From the cell containing the given text, extract its center point as (X, Y) coordinate. 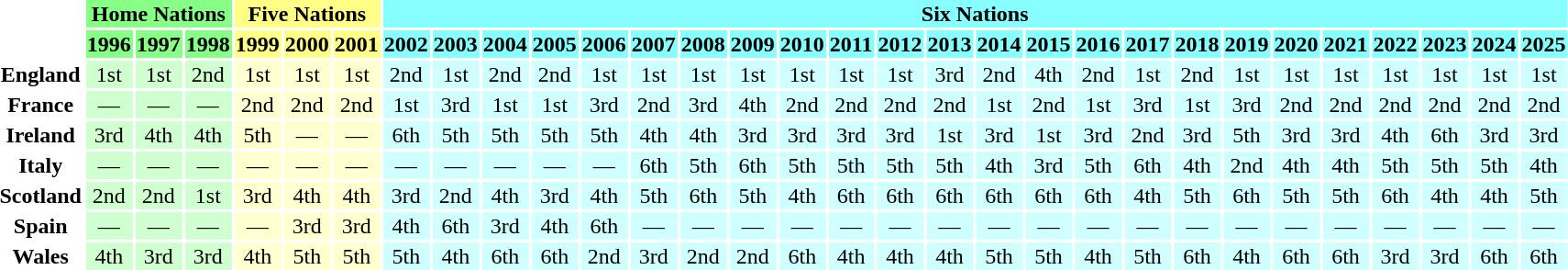
2017 (1148, 44)
2015 (1049, 44)
2013 (950, 44)
1997 (158, 44)
Home Nations (158, 14)
2007 (653, 44)
1996 (108, 44)
2011 (851, 44)
2014 (999, 44)
2022 (1396, 44)
2001 (356, 44)
2006 (603, 44)
1998 (207, 44)
2020 (1297, 44)
Five Nations (306, 14)
2003 (455, 44)
2008 (702, 44)
Six Nations (975, 14)
2004 (504, 44)
2023 (1445, 44)
2009 (752, 44)
2002 (405, 44)
2016 (1099, 44)
2019 (1247, 44)
1999 (257, 44)
2021 (1346, 44)
2000 (306, 44)
2018 (1198, 44)
2024 (1495, 44)
2005 (554, 44)
2012 (900, 44)
2025 (1544, 44)
2010 (801, 44)
